For the text-containing cell, return its midpoint in [X, Y] coordinate format. 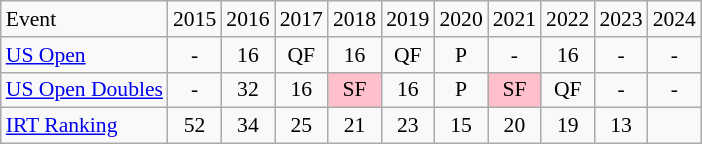
2021 [514, 19]
19 [568, 126]
US Open [84, 55]
20 [514, 126]
2024 [674, 19]
13 [620, 126]
2023 [620, 19]
2018 [354, 19]
US Open Doubles [84, 90]
21 [354, 126]
IRT Ranking [84, 126]
23 [408, 126]
2016 [248, 19]
34 [248, 126]
2019 [408, 19]
52 [194, 126]
15 [460, 126]
2020 [460, 19]
2017 [302, 19]
32 [248, 90]
2022 [568, 19]
25 [302, 126]
Event [84, 19]
2015 [194, 19]
